Capture the cell that displays the provided text and extract its (x, y) central coordinate. 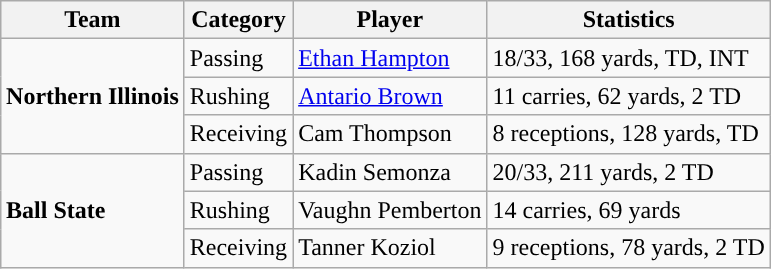
Cam Thompson (390, 134)
9 receptions, 78 yards, 2 TD (628, 248)
Kadin Semonza (390, 172)
20/33, 211 yards, 2 TD (628, 172)
Antario Brown (390, 96)
Ball State (93, 210)
18/33, 168 yards, TD, INT (628, 58)
11 carries, 62 yards, 2 TD (628, 96)
Team (93, 20)
Category (238, 20)
Northern Illinois (93, 96)
Tanner Koziol (390, 248)
Ethan Hampton (390, 58)
8 receptions, 128 yards, TD (628, 134)
Player (390, 20)
14 carries, 69 yards (628, 210)
Statistics (628, 20)
Vaughn Pemberton (390, 210)
